For the text-containing cell, return its midpoint in [x, y] coordinate format. 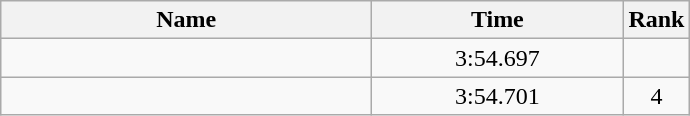
3:54.701 [498, 96]
4 [656, 96]
3:54.697 [498, 58]
Time [498, 20]
Name [186, 20]
Rank [656, 20]
